Identify which cell holds the provided text, then report its [X, Y] central coordinate. 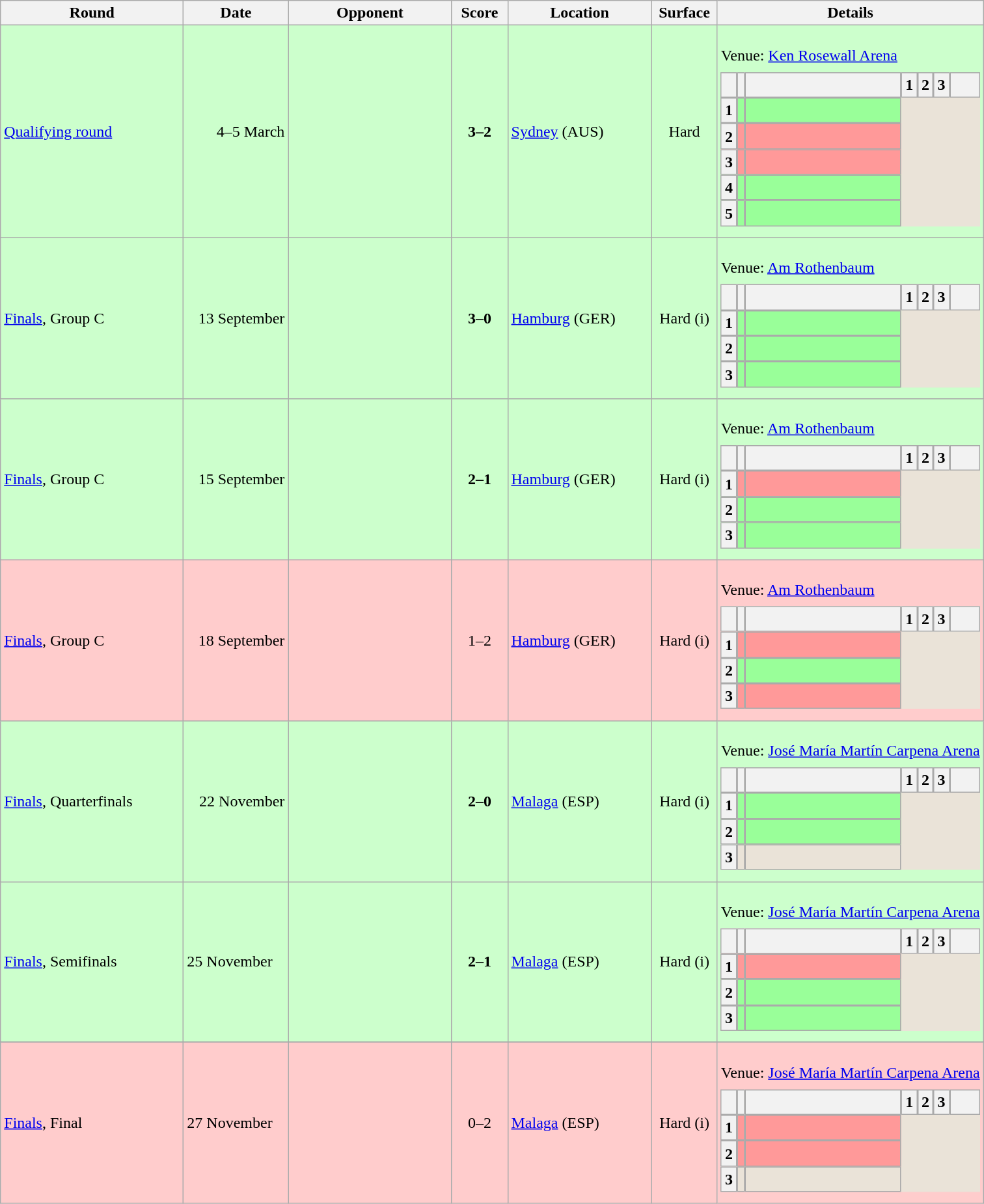
Round [92, 13]
13 September [236, 318]
5 [729, 213]
Finals, Quarterfinals [92, 800]
Hard [685, 131]
3–0 [480, 318]
Location [579, 13]
1–2 [480, 640]
Qualifying round [92, 131]
15 September [236, 479]
3–2 [480, 131]
Sydney (AUS) [579, 131]
2–0 [480, 800]
Opponent [370, 13]
4–5 March [236, 131]
Surface [685, 13]
Date [236, 13]
22 November [236, 800]
Finals, Final [92, 1123]
Score [480, 13]
0–2 [480, 1123]
Finals, Semifinals [92, 962]
Venue: Ken Rosewall Arena 1 2 3 1 2 3 4 5 [850, 131]
Details [850, 13]
4 [729, 188]
25 November [236, 962]
18 September [236, 640]
27 November [236, 1123]
